Return the [X, Y] coordinate for the center point of the cell that contains the specified text.  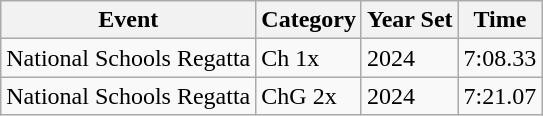
ChG 2x [309, 96]
Category [309, 20]
Year Set [410, 20]
7:21.07 [500, 96]
Time [500, 20]
7:08.33 [500, 58]
Event [128, 20]
Ch 1x [309, 58]
